Provide the (X, Y) coordinate of the cell's center where the given text is located.  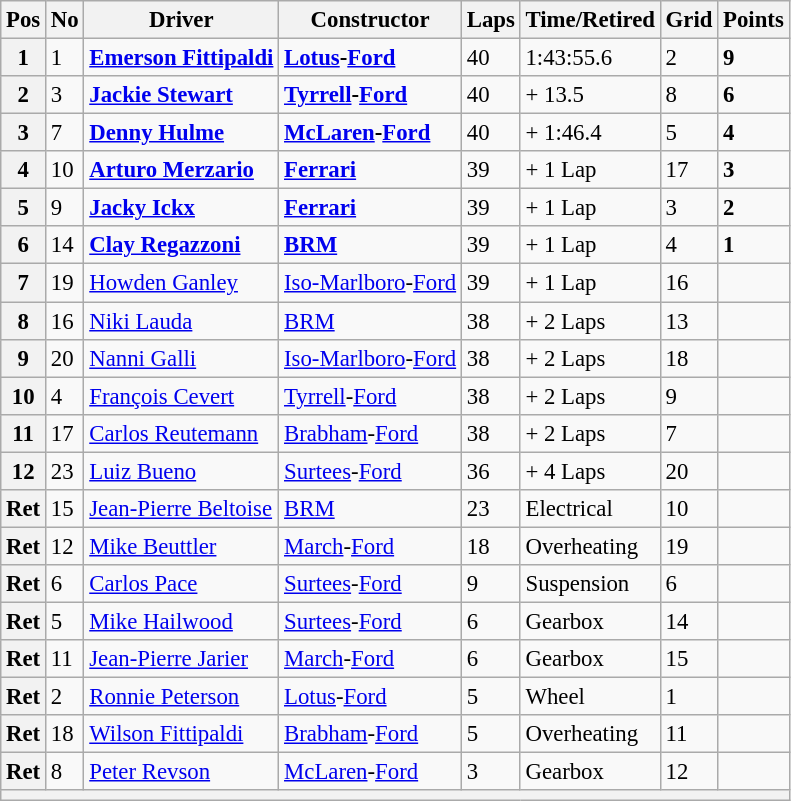
Jackie Stewart (182, 95)
Time/Retired (590, 20)
Wilson Fittipaldi (182, 734)
Jean-Pierre Jarier (182, 659)
Carlos Pace (182, 584)
Denny Hulme (182, 133)
Peter Revson (182, 772)
36 (490, 471)
+ 13.5 (590, 95)
Howden Ganley (182, 283)
Carlos Reutemann (182, 433)
Driver (182, 20)
Luiz Bueno (182, 471)
Jean-Pierre Beltoise (182, 509)
Mike Beuttler (182, 546)
+ 1:46.4 (590, 133)
Niki Lauda (182, 321)
Arturo Merzario (182, 170)
Ronnie Peterson (182, 697)
Grid (688, 20)
Suspension (590, 584)
Wheel (590, 697)
+ 4 Laps (590, 471)
Nanni Galli (182, 358)
1:43:55.6 (590, 58)
13 (688, 321)
Points (754, 20)
Laps (490, 20)
Constructor (370, 20)
Emerson Fittipaldi (182, 58)
No (65, 20)
Electrical (590, 509)
François Cevert (182, 396)
Clay Regazzoni (182, 245)
Pos (24, 20)
Mike Hailwood (182, 621)
Jacky Ickx (182, 208)
